Locate the cell with the specified text and output its [X, Y] center coordinate. 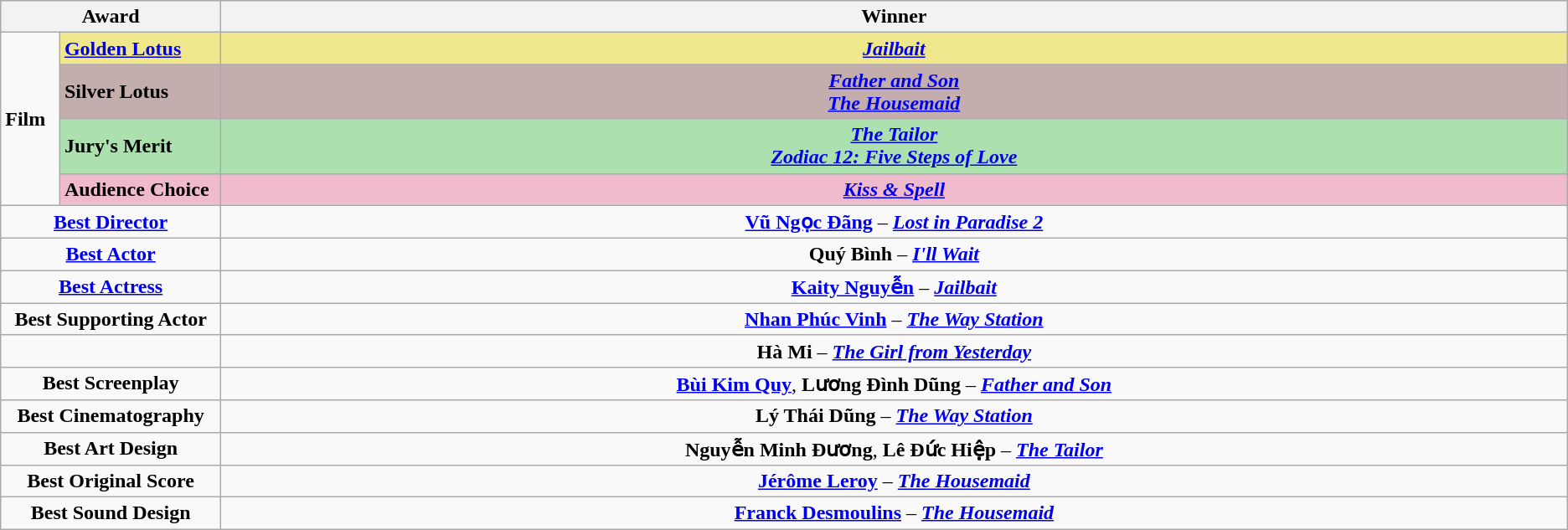
Winner [894, 17]
Best Actress [111, 287]
Best Cinematography [111, 416]
Silver Lotus [140, 92]
Bùi Kim Quy, Lương Đình Dũng – Father and Son [894, 383]
Best Director [111, 222]
Lý Thái Dũng – The Way Station [894, 416]
Best Sound Design [111, 513]
Nguyễn Minh Đương, Lê Đức Hiệp – The Tailor [894, 449]
The TailorZodiac 12: Five Steps of Love [894, 146]
Jury's Merit [140, 146]
Best Art Design [111, 449]
Hà Mi – The Girl from Yesterday [894, 351]
Nhan Phúc Vinh – The Way Station [894, 319]
Best Actor [111, 255]
Award [111, 17]
Best Original Score [111, 481]
Jérôme Leroy – The Housemaid [894, 481]
Vũ Ngọc Đãng – Lost in Paradise 2 [894, 222]
Golden Lotus [140, 49]
Franck Desmoulins – The Housemaid [894, 513]
Kaity Nguyễn – Jailbait [894, 287]
Jailbait [894, 49]
Audience Choice [140, 189]
Quý Bình – I'll Wait [894, 255]
Kiss & Spell [894, 189]
Best Screenplay [111, 383]
Film [30, 119]
Father and SonThe Housemaid [894, 92]
Best Supporting Actor [111, 319]
